Pinpoint the cell where the given text exists, returning its (X, Y) midpoint coordinate. 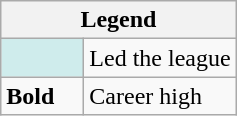
Career high (160, 96)
Led the league (160, 58)
Legend (118, 20)
Bold (42, 96)
